Pinpoint the cell where the given text exists, returning its [X, Y] midpoint coordinate. 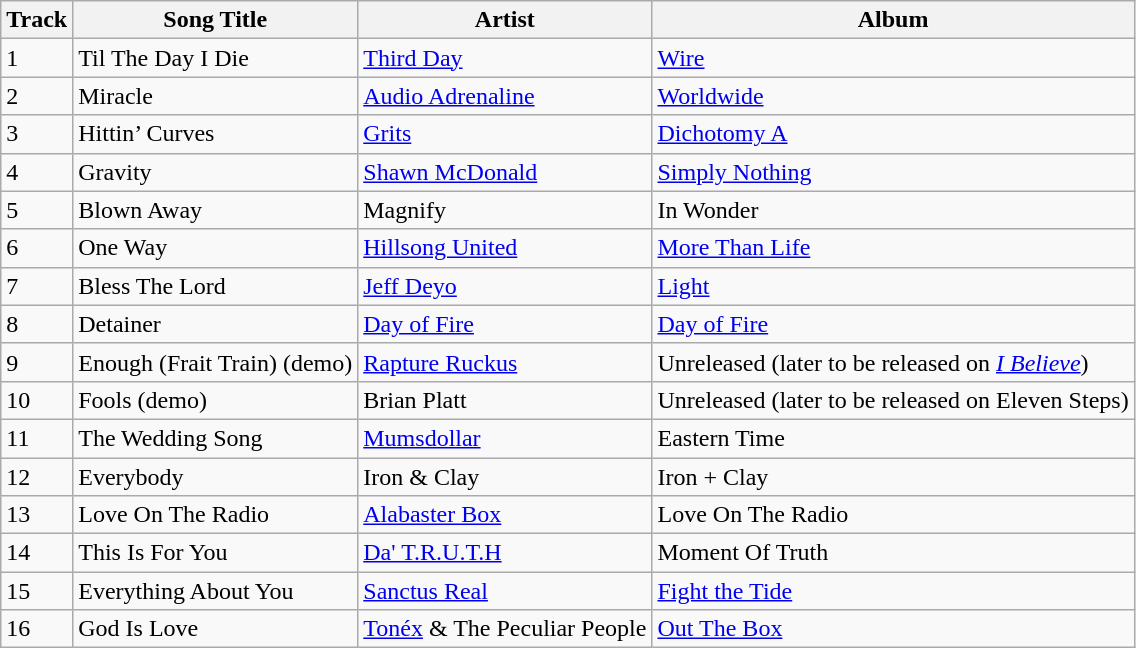
Track [37, 20]
Hittin’ Curves [216, 134]
The Wedding Song [216, 438]
Gravity [216, 172]
3 [37, 134]
Artist [505, 20]
Fight the Tide [893, 591]
Detainer [216, 324]
7 [37, 286]
13 [37, 515]
6 [37, 248]
One Way [216, 248]
8 [37, 324]
Audio Adrenaline [505, 96]
15 [37, 591]
Eastern Time [893, 438]
Iron & Clay [505, 477]
9 [37, 362]
Sanctus Real [505, 591]
Brian Platt [505, 400]
Everything About You [216, 591]
16 [37, 629]
Simply Nothing [893, 172]
Tonéx & The Peculiar People [505, 629]
Third Day [505, 58]
Miracle [216, 96]
In Wonder [893, 210]
Bless The Lord [216, 286]
Mumsdollar [505, 438]
Everybody [216, 477]
14 [37, 553]
This Is For You [216, 553]
Song Title [216, 20]
Enough (Frait Train) (demo) [216, 362]
11 [37, 438]
Unreleased (later to be released on Eleven Steps) [893, 400]
Til The Day I Die [216, 58]
Hillsong United [505, 248]
Dichotomy A [893, 134]
10 [37, 400]
Iron + Clay [893, 477]
Magnify [505, 210]
4 [37, 172]
Grits [505, 134]
Album [893, 20]
Rapture Ruckus [505, 362]
Worldwide [893, 96]
Light [893, 286]
Alabaster Box [505, 515]
Shawn McDonald [505, 172]
Out The Box [893, 629]
Unreleased (later to be released on I Believe) [893, 362]
Moment Of Truth [893, 553]
God Is Love [216, 629]
1 [37, 58]
Wire [893, 58]
Jeff Deyo [505, 286]
Blown Away [216, 210]
More Than Life [893, 248]
12 [37, 477]
5 [37, 210]
Da' T.R.U.T.H [505, 553]
2 [37, 96]
Fools (demo) [216, 400]
